Extract the [x, y] coordinate from the center of the cell holding the provided text.  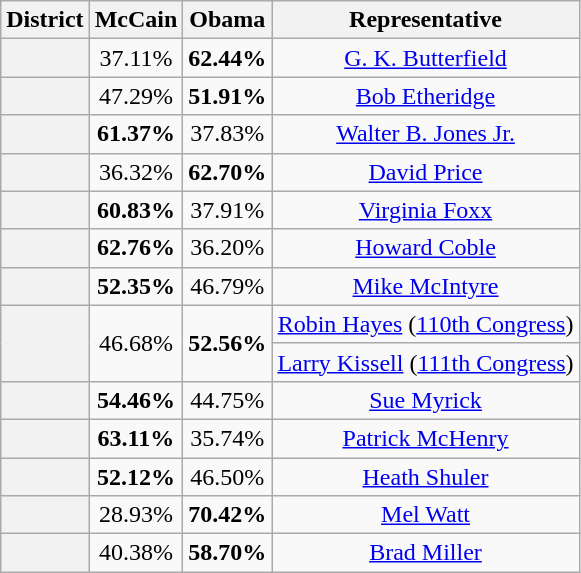
Sue Myrick [426, 400]
63.11% [136, 438]
35.74% [228, 438]
46.68% [136, 343]
40.38% [136, 553]
61.37% [136, 134]
58.70% [228, 553]
62.44% [228, 58]
Mike McIntyre [426, 286]
Patrick McHenry [426, 438]
70.42% [228, 515]
52.56% [228, 343]
46.79% [228, 286]
Robin Hayes (110th Congress) [426, 324]
52.35% [136, 286]
62.76% [136, 248]
44.75% [228, 400]
Bob Etheridge [426, 96]
Mel Watt [426, 515]
G. K. Butterfield [426, 58]
Larry Kissell (111th Congress) [426, 362]
District [45, 20]
37.11% [136, 58]
McCain [136, 20]
Obama [228, 20]
62.70% [228, 172]
Heath Shuler [426, 477]
47.29% [136, 96]
28.93% [136, 515]
David Price [426, 172]
37.83% [228, 134]
51.91% [228, 96]
Brad Miller [426, 553]
Representative [426, 20]
52.12% [136, 477]
36.20% [228, 248]
60.83% [136, 210]
46.50% [228, 477]
Howard Coble [426, 248]
54.46% [136, 400]
Virginia Foxx [426, 210]
37.91% [228, 210]
Walter B. Jones Jr. [426, 134]
36.32% [136, 172]
